Find where the given text appears and provide that cell's center as [X, Y] coordinate. 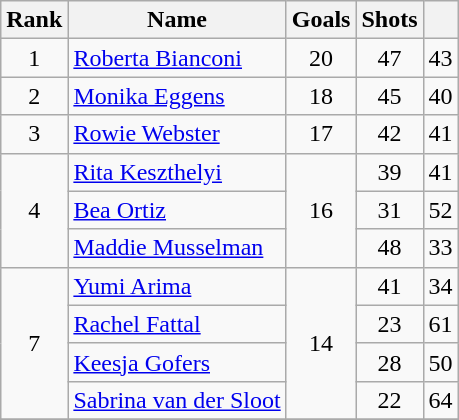
4 [34, 210]
48 [390, 248]
28 [390, 362]
23 [390, 324]
3 [34, 134]
Rachel Fattal [177, 324]
16 [321, 210]
Maddie Musselman [177, 248]
Shots [390, 20]
Bea Ortiz [177, 210]
Roberta Bianconi [177, 58]
Rank [34, 20]
17 [321, 134]
Sabrina van der Sloot [177, 400]
61 [440, 324]
Goals [321, 20]
18 [321, 96]
40 [440, 96]
14 [321, 343]
7 [34, 343]
Name [177, 20]
2 [34, 96]
Rowie Webster [177, 134]
20 [321, 58]
33 [440, 248]
50 [440, 362]
47 [390, 58]
Rita Keszthelyi [177, 172]
52 [440, 210]
42 [390, 134]
45 [390, 96]
22 [390, 400]
34 [440, 286]
1 [34, 58]
43 [440, 58]
Keesja Gofers [177, 362]
Monika Eggens [177, 96]
Yumi Arima [177, 286]
39 [390, 172]
31 [390, 210]
64 [440, 400]
